Output the [x, y] coordinate of the center of the cell containing the given text.  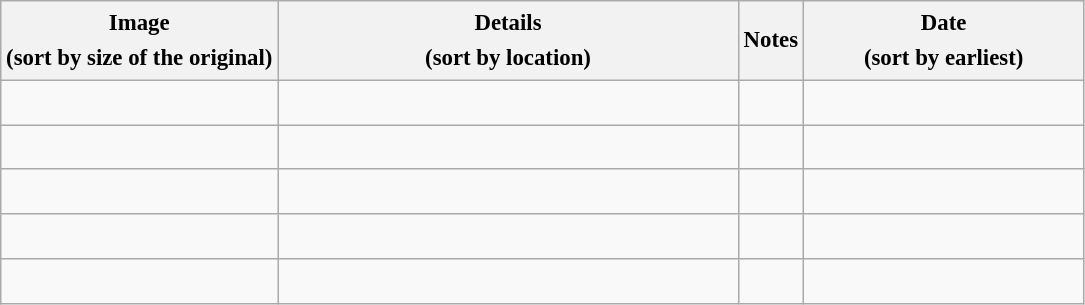
Date (sort by earliest) [944, 40]
Details (sort by location) [508, 40]
Image (sort by size of the original) [140, 40]
Notes [770, 40]
